Output the (X, Y) coordinate of the center of the cell containing the given text.  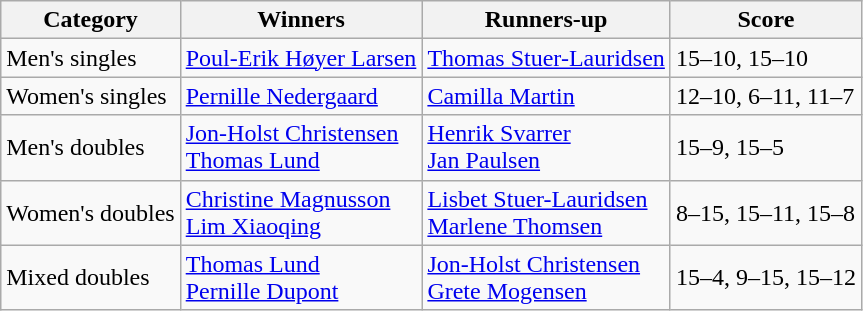
Pernille Nedergaard (301, 96)
Score (766, 20)
Poul-Erik Høyer Larsen (301, 58)
Thomas Stuer-Lauridsen (546, 58)
15–4, 9–15, 15–12 (766, 278)
Lisbet Stuer-Lauridsen Marlene Thomsen (546, 212)
15–9, 15–5 (766, 148)
Mixed doubles (90, 278)
Category (90, 20)
Jon-Holst Christensen Grete Mogensen (546, 278)
Men's singles (90, 58)
8–15, 15–11, 15–8 (766, 212)
Henrik Svarrer Jan Paulsen (546, 148)
Thomas Lund Pernille Dupont (301, 278)
Christine Magnusson Lim Xiaoqing (301, 212)
12–10, 6–11, 11–7 (766, 96)
Camilla Martin (546, 96)
Men's doubles (90, 148)
Women's singles (90, 96)
Runners-up (546, 20)
Jon-Holst Christensen Thomas Lund (301, 148)
Women's doubles (90, 212)
Winners (301, 20)
15–10, 15–10 (766, 58)
